Pinpoint the cell where the given text exists, returning its [x, y] midpoint coordinate. 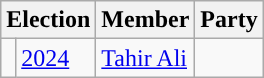
Tahir Ali [146, 58]
Party [229, 20]
Member [146, 20]
Election [48, 20]
2024 [56, 58]
